Scan for the cell matching the given text and deliver its [x, y] coordinate at center. 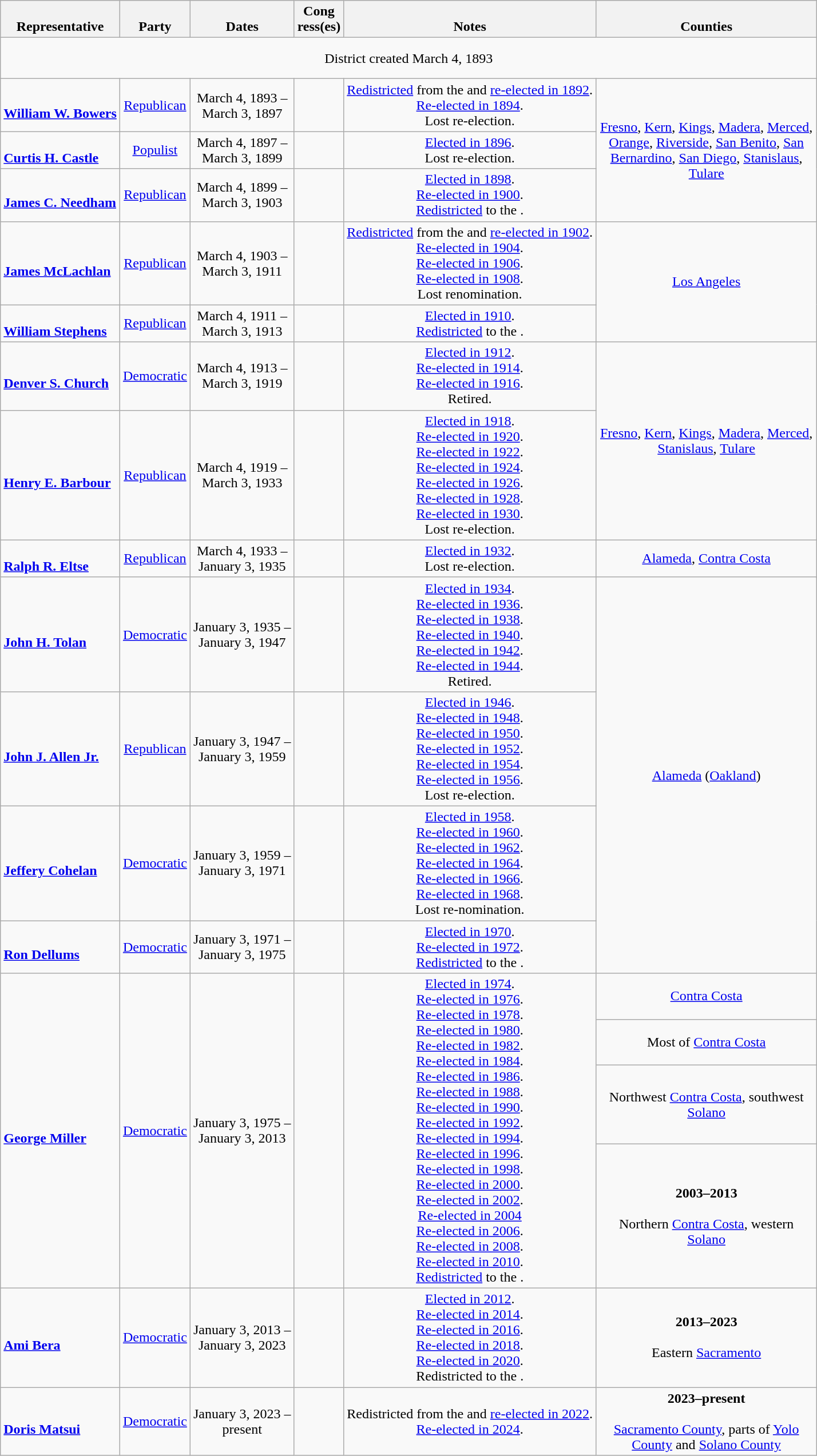
March 4, 1933 –January 3, 1935 [242, 558]
Alameda (Oakland) [707, 775]
Fresno, Kern, Kings, Madera, Merced, Stanislaus, Tulare [707, 441]
Representative [61, 19]
January 3, 2013 –January 3, 2023 [242, 1338]
2003–2013Northern Contra Costa, western Solano [707, 1216]
Jeffery Cohelan [61, 863]
James McLachlan [61, 263]
James C. Needham [61, 195]
January 3, 1935 –January 3, 1947 [242, 634]
Elected in 1910.Redistricted to the . [470, 324]
Northwest Contra Costa, southwest Solano [707, 1105]
Denver S. Church [61, 376]
2013–2023Eastern Sacramento [707, 1338]
January 3, 2023 –present [242, 1422]
Counties [707, 19]
2023–presentSacramento County, parts of Yolo County and Solano County [707, 1422]
January 3, 1947 –January 3, 1959 [242, 749]
Dates [242, 19]
Elected in 1918.Re-elected in 1920.Re-elected in 1922.Re-elected in 1924.Re-elected in 1926.Re-elected in 1928.Re-elected in 1930.Lost re-election. [470, 475]
Elected in 1934.Re-elected in 1936.Re-elected in 1938.Re-elected in 1940.Re-elected in 1942.Re-elected in 1944.Retired. [470, 634]
March 4, 1913 –March 3, 1919 [242, 376]
March 4, 1893 –March 3, 1897 [242, 105]
January 3, 1975 –January 3, 2013 [242, 1131]
Ron Dellums [61, 947]
Contra Costa [707, 996]
Elected in 1970.Re-elected in 1972.Redistricted to the . [470, 947]
Elected in 1958.Re-elected in 1960.Re-elected in 1962.Re-elected in 1964.Re-elected in 1966.Re-elected in 1968.Lost re-nomination. [470, 863]
John H. Tolan [61, 634]
March 4, 1903 –March 3, 1911 [242, 263]
Populist [154, 150]
Ami Bera [61, 1338]
Redistricted from the and re-elected in 1892.Re-elected in 1894.Lost re-election. [470, 105]
Elected in 1898.Re-elected in 1900.Redistricted to the . [470, 195]
Alameda, Contra Costa [707, 558]
January 3, 1959 –January 3, 1971 [242, 863]
Elected in 2012.Re-elected in 2014.Re-elected in 2016.Re-elected in 2018.Re-elected in 2020.Redistricted to the . [470, 1338]
Curtis H. Castle [61, 150]
Doris Matsui [61, 1422]
Henry E. Barbour [61, 475]
Elected in 1896.Lost re-election. [470, 150]
William W. Bowers [61, 105]
George Miller [61, 1131]
Ralph R. Eltse [61, 558]
Party [154, 19]
March 4, 1899 –March 3, 1903 [242, 195]
Redistricted from the and re-elected in 1902.Re-elected in 1904.Re-elected in 1906.Re-elected in 1908.Lost renomination. [470, 263]
Congress(es) [319, 19]
Los Angeles [707, 281]
March 4, 1919 –March 3, 1933 [242, 475]
Notes [470, 19]
Elected in 1946.Re-elected in 1948.Re-elected in 1950.Re-elected in 1952.Re-elected in 1954.Re-elected in 1956.Lost re-election. [470, 749]
March 4, 1897 –March 3, 1899 [242, 150]
January 3, 1971 –January 3, 1975 [242, 947]
Elected in 1912.Re-elected in 1914.Re-elected in 1916.Retired. [470, 376]
Most of Contra Costa [707, 1042]
Fresno, Kern, Kings, Madera, Merced, Orange, Riverside, San Benito, San Bernardino, San Diego, Stanislaus, Tulare [707, 150]
District created March 4, 1893 [408, 58]
Redistricted from the and re-elected in 2022.Re-elected in 2024. [470, 1422]
John J. Allen Jr. [61, 749]
Elected in 1932.Lost re-election. [470, 558]
March 4, 1911 –March 3, 1913 [242, 324]
William Stephens [61, 324]
